Extract the (x, y) coordinate from the center of the cell holding the provided text.  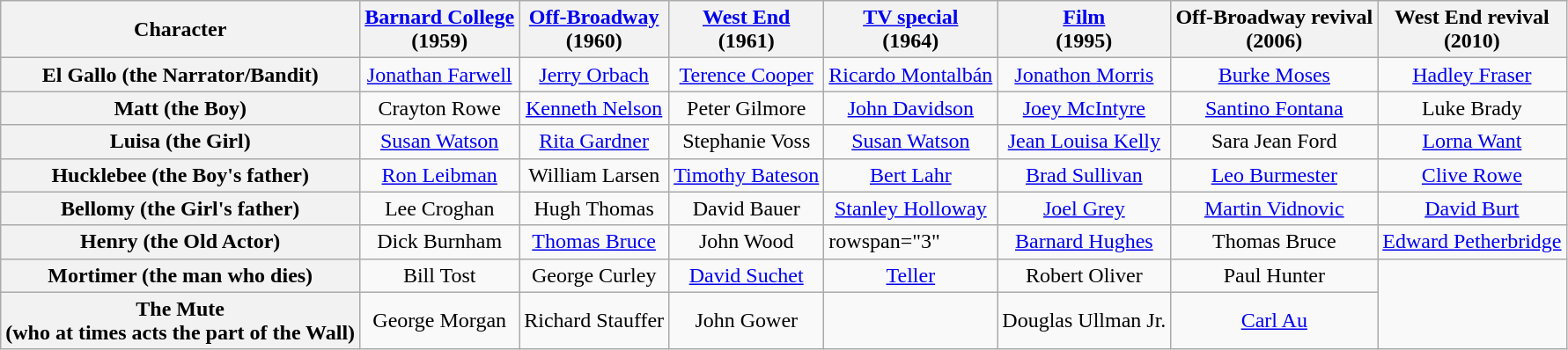
Terence Cooper (747, 75)
Teller (910, 275)
Lorna Want (1472, 142)
George Morgan (440, 320)
Mortimer (the man who dies) (180, 275)
Luisa (the Girl) (180, 142)
Barnard College(1959) (440, 30)
Crayton Rowe (440, 108)
Lee Croghan (440, 208)
George Curley (594, 275)
Richard Stauffer (594, 320)
Jerry Orbach (594, 75)
West End revival(2010) (1472, 30)
Peter Gilmore (747, 108)
Jean Louisa Kelly (1085, 142)
Bill Tost (440, 275)
Hugh Thomas (594, 208)
West End(1961) (747, 30)
John Gower (747, 320)
rowspan="3" (910, 242)
William Larsen (594, 175)
Edward Petherbridge (1472, 242)
Martin Vidnovic (1275, 208)
Joey McIntyre (1085, 108)
Barnard Hughes (1085, 242)
Hucklebee (the Boy's father) (180, 175)
Character (180, 30)
John Davidson (910, 108)
David Suchet (747, 275)
Clive Rowe (1472, 175)
Ricardo Montalbán (910, 75)
Ron Leibman (440, 175)
Luke Brady (1472, 108)
David Bauer (747, 208)
Henry (the Old Actor) (180, 242)
Off-Broadway revival(2006) (1275, 30)
Rita Gardner (594, 142)
Kenneth Nelson (594, 108)
Brad Sullivan (1085, 175)
Robert Oliver (1085, 275)
Jonathan Farwell (440, 75)
Burke Moses (1275, 75)
Leo Burmester (1275, 175)
The Mute(who at times acts the part of the Wall) (180, 320)
Santino Fontana (1275, 108)
John Wood (747, 242)
Carl Au (1275, 320)
Timothy Bateson (747, 175)
Bellomy (the Girl's father) (180, 208)
Stephanie Voss (747, 142)
Joel Grey (1085, 208)
TV special(1964) (910, 30)
Jonathon Morris (1085, 75)
David Burt (1472, 208)
Film(1995) (1085, 30)
Bert Lahr (910, 175)
Sara Jean Ford (1275, 142)
Douglas Ullman Jr. (1085, 320)
Stanley Holloway (910, 208)
Matt (the Boy) (180, 108)
Off-Broadway(1960) (594, 30)
Paul Hunter (1275, 275)
Dick Burnham (440, 242)
Hadley Fraser (1472, 75)
El Gallo (the Narrator/Bandit) (180, 75)
